Detect which cell encompasses the target text, then output its (x, y) center coordinate. 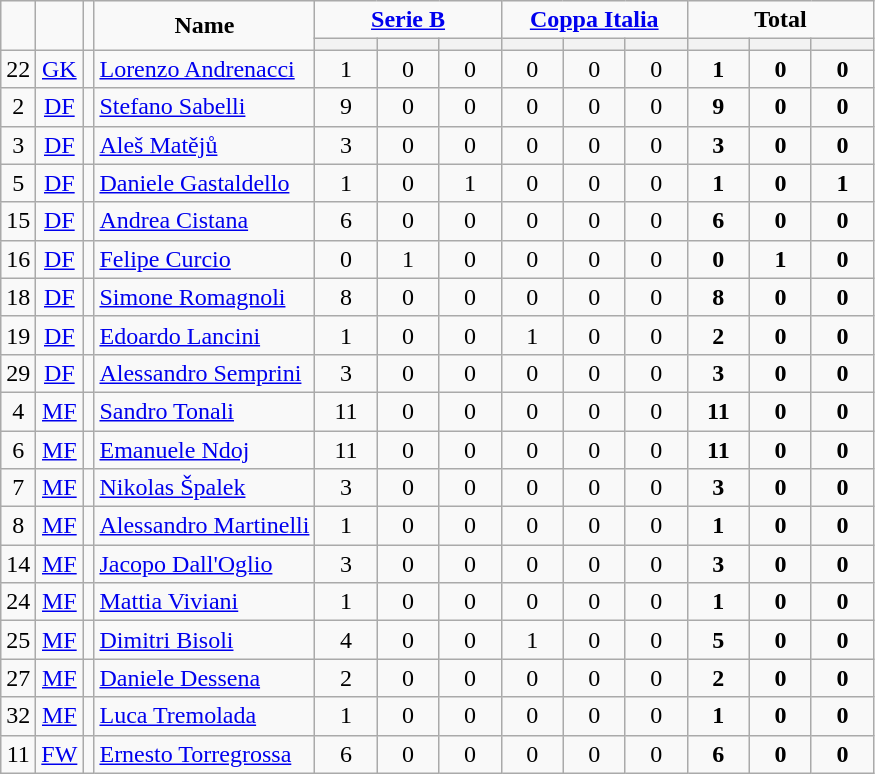
Stefano Sabelli (204, 107)
Ernesto Torregrossa (204, 754)
Edoardo Lancini (204, 335)
22 (18, 69)
Coppa Italia (594, 20)
Name (204, 26)
14 (18, 564)
FW (60, 754)
Mattia Viviani (204, 602)
Alessandro Martinelli (204, 526)
18 (18, 297)
15 (18, 221)
Lorenzo Andrenacci (204, 69)
Total (780, 20)
Felipe Curcio (204, 259)
25 (18, 640)
Alessandro Semprini (204, 373)
24 (18, 602)
Aleš Matějů (204, 145)
Daniele Gastaldello (204, 183)
Dimitri Bisoli (204, 640)
Serie B (408, 20)
19 (18, 335)
Sandro Tonali (204, 411)
16 (18, 259)
Emanuele Ndoj (204, 449)
Nikolas Špalek (204, 488)
7 (18, 488)
Jacopo Dall'Oglio (204, 564)
32 (18, 716)
GK (60, 69)
Luca Tremolada (204, 716)
Andrea Cistana (204, 221)
29 (18, 373)
Daniele Dessena (204, 678)
27 (18, 678)
Simone Romagnoli (204, 297)
